From the cell containing the given text, extract its center point as (X, Y) coordinate. 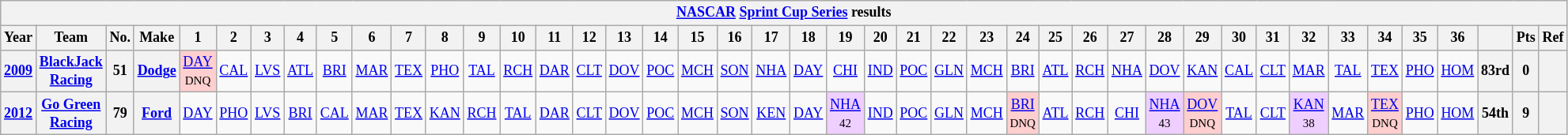
Team (71, 38)
Go Green Racing (71, 114)
8 (445, 38)
Ford (157, 114)
17 (771, 38)
4 (301, 38)
24 (1022, 38)
34 (1385, 38)
No. (120, 38)
32 (1309, 38)
79 (120, 114)
1 (198, 38)
21 (914, 38)
33 (1348, 38)
16 (734, 38)
31 (1272, 38)
20 (880, 38)
Year (19, 38)
5 (334, 38)
7 (409, 38)
54th (1495, 114)
13 (624, 38)
10 (518, 38)
19 (846, 38)
BRIDNQ (1022, 114)
30 (1239, 38)
2 (234, 38)
NASCAR Sprint Cup Series results (784, 13)
28 (1165, 38)
23 (987, 38)
25 (1055, 38)
35 (1419, 38)
NHA43 (1165, 114)
2009 (19, 71)
TEXDNQ (1385, 114)
Pts (1525, 38)
29 (1203, 38)
KEN (771, 114)
NHA42 (846, 114)
83rd (1495, 71)
27 (1127, 38)
Dodge (157, 71)
BlackJack Racing (71, 71)
14 (661, 38)
KAN38 (1309, 114)
36 (1457, 38)
DAYDNQ (198, 71)
6 (372, 38)
3 (267, 38)
11 (555, 38)
22 (949, 38)
0 (1525, 71)
18 (809, 38)
2012 (19, 114)
12 (589, 38)
15 (698, 38)
51 (120, 71)
DOVDNQ (1203, 114)
Ref (1553, 38)
26 (1090, 38)
Make (157, 38)
